Determine the [X, Y] coordinate at the center of the cell enclosing the given text.  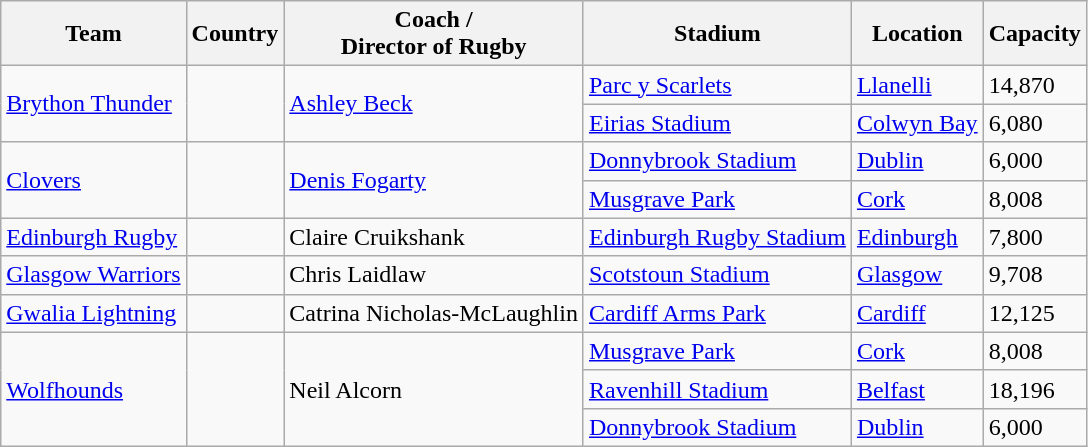
Catrina Nicholas-McLaughlin [434, 313]
Capacity [1034, 34]
Colwyn Bay [917, 123]
Stadium [717, 34]
Cardiff [917, 313]
Wolfhounds [94, 389]
Glasgow Warriors [94, 275]
Brython Thunder [94, 104]
Ravenhill Stadium [717, 389]
Parc y Scarlets [717, 85]
Chris Laidlaw [434, 275]
12,125 [1034, 313]
Eirias Stadium [717, 123]
Edinburgh Rugby Stadium [717, 237]
Claire Cruikshank [434, 237]
Cardiff Arms Park [717, 313]
Gwalia Lightning [94, 313]
Glasgow [917, 275]
Llanelli [917, 85]
14,870 [1034, 85]
Scotstoun Stadium [717, 275]
7,800 [1034, 237]
9,708 [1034, 275]
Edinburgh Rugby [94, 237]
Location [917, 34]
Belfast [917, 389]
18,196 [1034, 389]
6,080 [1034, 123]
Country [235, 34]
Team [94, 34]
Denis Fogarty [434, 180]
Edinburgh [917, 237]
Neil Alcorn [434, 389]
Clovers [94, 180]
Ashley Beck [434, 104]
Coach /Director of Rugby [434, 34]
